Detect which cell encompasses the target text, then output its [x, y] center coordinate. 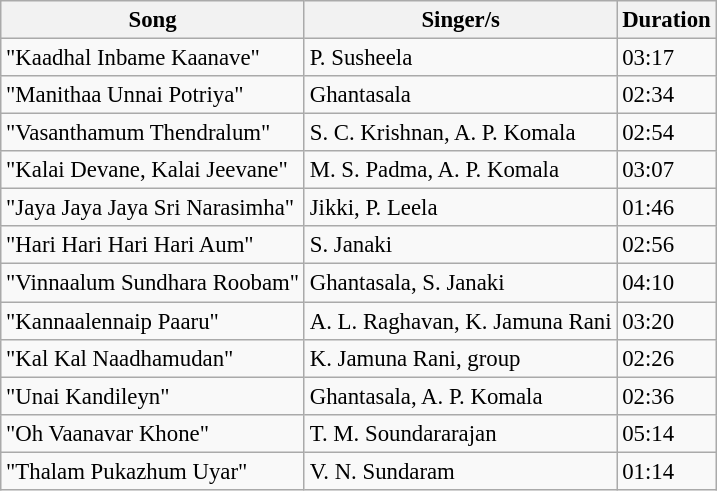
T. M. Soundararajan [460, 433]
"Kalai Devane, Kalai Jeevane" [153, 170]
Duration [666, 20]
"Manithaa Unnai Potriya" [153, 95]
"Hari Hari Hari Hari Aum" [153, 245]
A. L. Raghavan, K. Jamuna Rani [460, 321]
"Thalam Pukazhum Uyar" [153, 471]
"Vasanthamum Thendralum" [153, 133]
03:20 [666, 321]
P. Susheela [460, 58]
03:07 [666, 170]
Singer/s [460, 20]
Song [153, 20]
Ghantasala [460, 95]
"Oh Vaanavar Khone" [153, 433]
03:17 [666, 58]
02:56 [666, 245]
S. C. Krishnan, A. P. Komala [460, 133]
"Kannaalennaip Paaru" [153, 321]
M. S. Padma, A. P. Komala [460, 170]
Ghantasala, A. P. Komala [460, 396]
02:36 [666, 396]
"Jaya Jaya Jaya Sri Narasimha" [153, 208]
Ghantasala, S. Janaki [460, 283]
01:46 [666, 208]
V. N. Sundaram [460, 471]
"Kal Kal Naadhamudan" [153, 358]
02:26 [666, 358]
"Vinnaalum Sundhara Roobam" [153, 283]
02:34 [666, 95]
Jikki, P. Leela [460, 208]
05:14 [666, 433]
"Unai Kandileyn" [153, 396]
02:54 [666, 133]
K. Jamuna Rani, group [460, 358]
S. Janaki [460, 245]
04:10 [666, 283]
01:14 [666, 471]
"Kaadhal Inbame Kaanave" [153, 58]
